Find where the given text appears and provide that cell's center as (X, Y) coordinate. 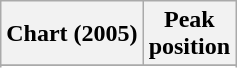
Chart (2005) (72, 34)
Peakposition (189, 34)
